Search for the cell housing the specified text and yield its (x, y) center coordinate. 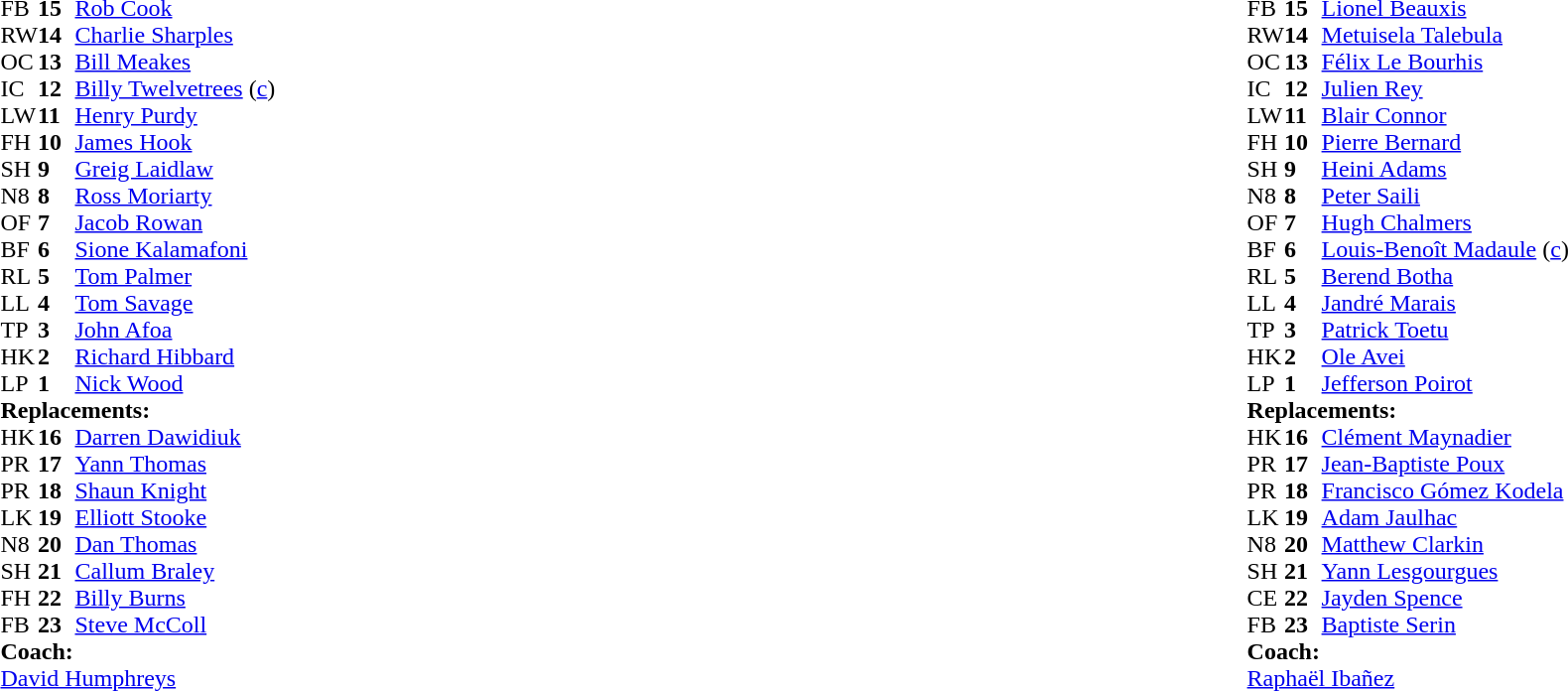
Coach: (137, 651)
Henry Purdy (176, 115)
Elliott Stooke (176, 518)
Tom Savage (176, 304)
Steve McColl (176, 625)
Sione Kalamafoni (176, 250)
Replacements: (137, 411)
John Afoa (176, 330)
Dan Thomas (176, 544)
Richard Hibbard (176, 357)
CE (1266, 598)
Jacob Rowan (176, 222)
Shaun Knight (176, 490)
Billy Burns (176, 598)
Charlie Sharples (176, 36)
Darren Dawidiuk (176, 437)
Greig Laidlaw (176, 169)
Callum Braley (176, 572)
Bill Meakes (176, 62)
Tom Palmer (176, 276)
Billy Twelvetrees (c) (176, 89)
James Hook (176, 143)
Nick Wood (176, 383)
Yann Thomas (176, 465)
Ross Moriarty (176, 197)
